Determine the (X, Y) coordinate at the center of the cell enclosing the given text.  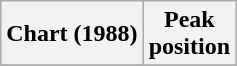
Peakposition (189, 34)
Chart (1988) (72, 34)
